Output the (x, y) coordinate of the center of the cell containing the given text.  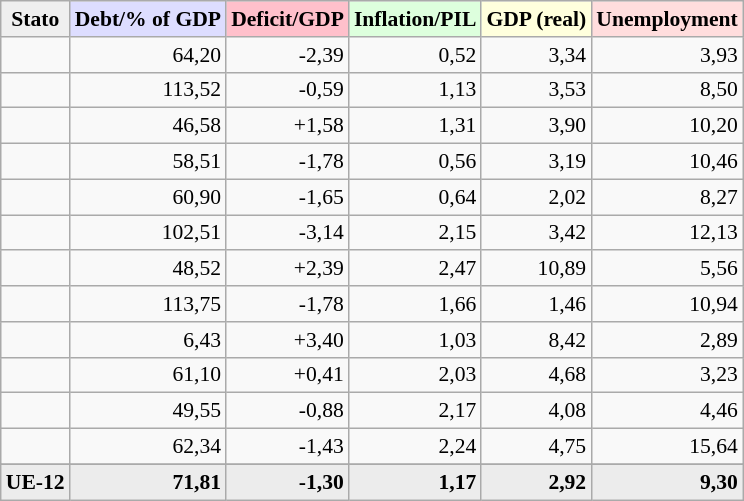
UE-12 (36, 482)
113,75 (148, 304)
2,15 (415, 233)
4,68 (536, 375)
10,89 (536, 269)
113,52 (148, 90)
61,10 (148, 375)
-0,59 (288, 90)
102,51 (148, 233)
2,03 (415, 375)
-1,30 (288, 482)
-0,88 (288, 411)
5,56 (667, 269)
Debt/% of GDP (148, 19)
4,75 (536, 447)
-1,65 (288, 197)
3,90 (536, 126)
3,42 (536, 233)
49,55 (148, 411)
6,43 (148, 340)
0,52 (415, 55)
10,20 (667, 126)
2,02 (536, 197)
12,13 (667, 233)
15,64 (667, 447)
3,23 (667, 375)
1,13 (415, 90)
2,24 (415, 447)
1,66 (415, 304)
1,03 (415, 340)
4,46 (667, 411)
2,89 (667, 340)
48,52 (148, 269)
+2,39 (288, 269)
Unemployment (667, 19)
9,30 (667, 482)
1,17 (415, 482)
10,46 (667, 162)
62,34 (148, 447)
+3,40 (288, 340)
-2,39 (288, 55)
8,50 (667, 90)
-1,43 (288, 447)
0,64 (415, 197)
1,31 (415, 126)
46,58 (148, 126)
0,56 (415, 162)
1,46 (536, 304)
GDP (real) (536, 19)
+1,58 (288, 126)
2,47 (415, 269)
2,17 (415, 411)
3,53 (536, 90)
Inflation/PIL (415, 19)
Deficit/GDP (288, 19)
64,20 (148, 55)
58,51 (148, 162)
2,92 (536, 482)
60,90 (148, 197)
Stato (36, 19)
4,08 (536, 411)
3,19 (536, 162)
3,34 (536, 55)
+0,41 (288, 375)
-3,14 (288, 233)
8,27 (667, 197)
71,81 (148, 482)
8,42 (536, 340)
3,93 (667, 55)
10,94 (667, 304)
